Pinpoint the cell where the given text exists, returning its (x, y) midpoint coordinate. 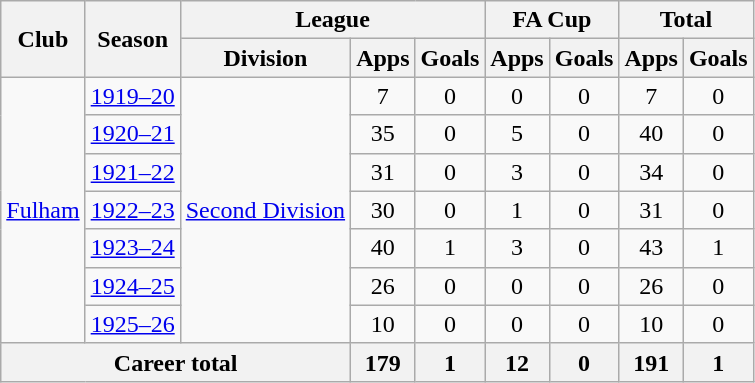
1925–26 (132, 324)
Season (132, 39)
Career total (176, 362)
12 (517, 362)
League (332, 20)
191 (651, 362)
1923–24 (132, 248)
FA Cup (552, 20)
Division (265, 58)
30 (383, 210)
43 (651, 248)
1920–21 (132, 134)
35 (383, 134)
1921–22 (132, 172)
1919–20 (132, 96)
1924–25 (132, 286)
179 (383, 362)
Club (43, 39)
Fulham (43, 210)
34 (651, 172)
Total (686, 20)
1922–23 (132, 210)
Second Division (265, 210)
5 (517, 134)
